Extract the [x, y] coordinate from the center of the cell holding the provided text.  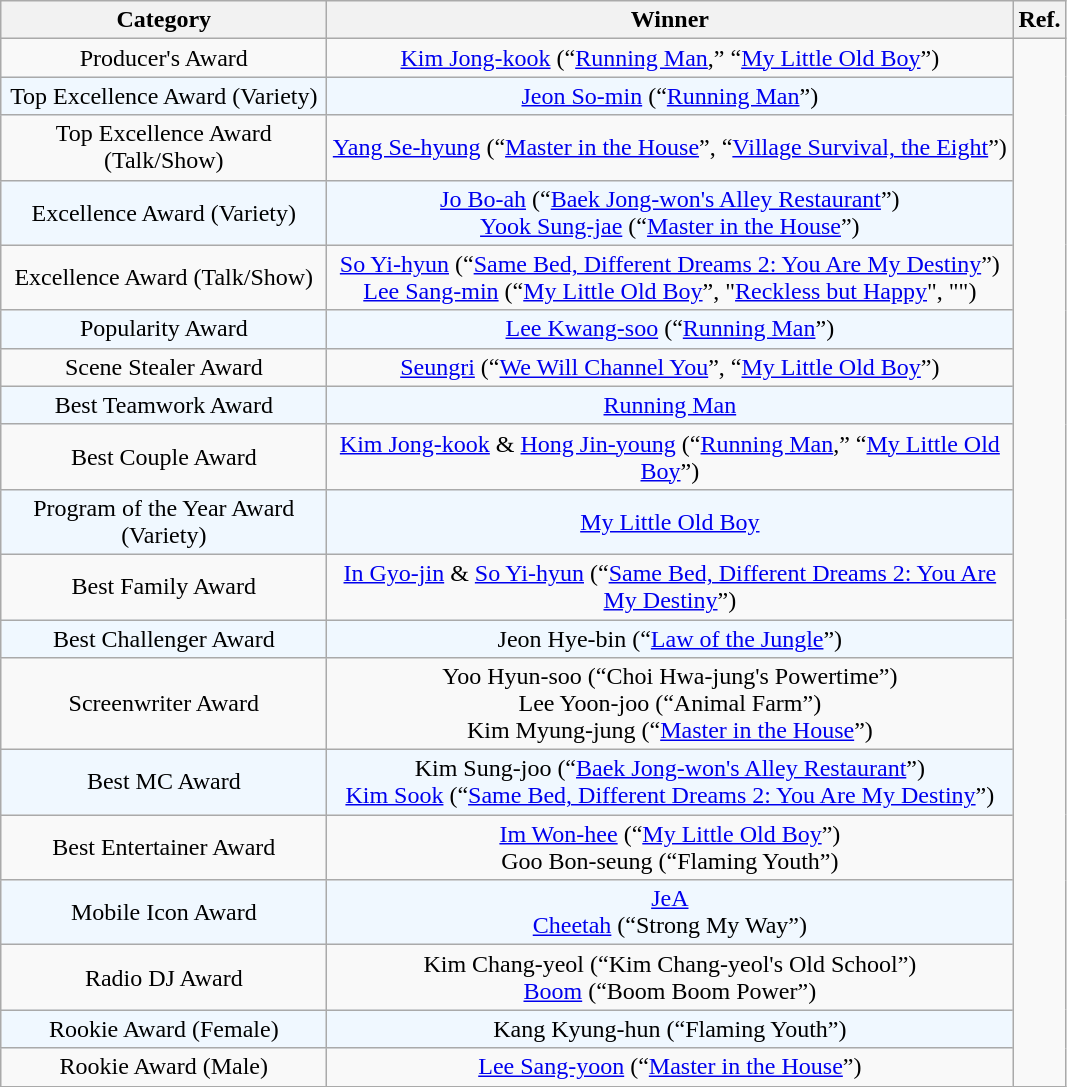
Excellence Award (Variety) [164, 212]
Rookie Award (Male) [164, 1067]
Jeon Hye-bin (“Law of the Jungle”) [670, 639]
Yang Se-hyung (“Master in the House”, “Village Survival, the Eight”) [670, 148]
Best MC Award [164, 782]
Scene Stealer Award [164, 367]
Kim Jong-kook & Hong Jin-young (“Running Man,” “My Little Old Boy”) [670, 456]
Popularity Award [164, 329]
Seungri (“We Will Channel You”, “My Little Old Boy”) [670, 367]
Top Excellence Award (Variety) [164, 96]
Top Excellence Award (Talk/Show) [164, 148]
Best Family Award [164, 586]
So Yi-hyun (“Same Bed, Different Dreams 2: You Are My Destiny”)Lee Sang-min (“My Little Old Boy”, "Reckless but Happy", "") [670, 278]
My Little Old Boy [670, 522]
Category [164, 20]
Kim Sung-joo (“Baek Jong-won's Alley Restaurant”)Kim Sook (“Same Bed, Different Dreams 2: You Are My Destiny”) [670, 782]
Program of the Year Award (Variety) [164, 522]
Kang Kyung-hun (“Flaming Youth”) [670, 1029]
Jeon So-min (“Running Man”) [670, 96]
Excellence Award (Talk/Show) [164, 278]
Mobile Icon Award [164, 912]
Lee Sang-yoon (“Master in the House”) [670, 1067]
Rookie Award (Female) [164, 1029]
Kim Chang-yeol (“Kim Chang-yeol's Old School”)Boom (“Boom Boom Power”) [670, 978]
Best Entertainer Award [164, 848]
Lee Kwang-soo (“Running Man”) [670, 329]
Best Challenger Award [164, 639]
Running Man [670, 405]
Best Teamwork Award [164, 405]
Radio DJ Award [164, 978]
Kim Jong-kook (“Running Man,” “My Little Old Boy”) [670, 58]
Best Couple Award [164, 456]
Winner [670, 20]
Screenwriter Award [164, 704]
Ref. [1040, 20]
In Gyo-jin & So Yi-hyun (“Same Bed, Different Dreams 2: You Are My Destiny”) [670, 586]
Jo Bo-ah (“Baek Jong-won's Alley Restaurant”)Yook Sung-jae (“Master in the House”) [670, 212]
JeACheetah (“Strong My Way”) [670, 912]
Yoo Hyun-soo (“Choi Hwa-jung's Powertime”)Lee Yoon-joo (“Animal Farm”)Kim Myung-jung (“Master in the House”) [670, 704]
Producer's Award [164, 58]
Im Won-hee (“My Little Old Boy”)Goo Bon-seung (“Flaming Youth”) [670, 848]
